Return (x, y) of the center of cell containing provided text 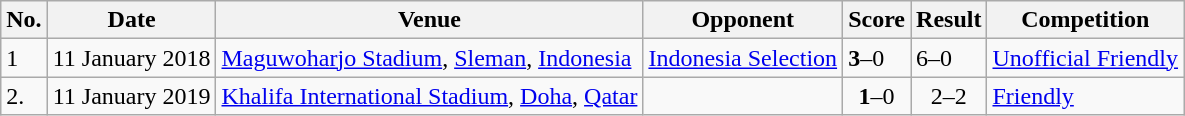
11 January 2019 (132, 96)
2–2 (949, 96)
Competition (1086, 20)
Indonesia Selection (743, 58)
Venue (430, 20)
Date (132, 20)
11 January 2018 (132, 58)
1 (24, 58)
Unofficial Friendly (1086, 58)
Score (877, 20)
2. (24, 96)
1–0 (877, 96)
Friendly (1086, 96)
Maguwoharjo Stadium, Sleman, Indonesia (430, 58)
Result (949, 20)
Opponent (743, 20)
Khalifa International Stadium, Doha, Qatar (430, 96)
6–0 (949, 58)
No. (24, 20)
3–0 (877, 58)
